Pinpoint the cell where the given text exists, returning its [X, Y] midpoint coordinate. 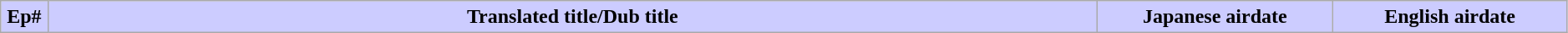
Translated title/Dub title [573, 17]
English airdate [1450, 17]
Japanese airdate [1215, 17]
Ep# [24, 17]
